For the text-containing cell, return its midpoint in (x, y) coordinate format. 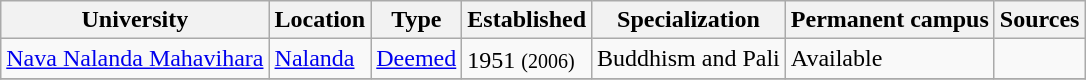
Established (527, 20)
Deemed (416, 59)
1951 (2006) (527, 59)
Nalanda (320, 59)
Type (416, 20)
University (135, 20)
Sources (1040, 20)
Permanent campus (890, 20)
Available (890, 59)
Specialization (689, 20)
Buddhism and Pali (689, 59)
Nava Nalanda Mahavihara (135, 59)
Location (320, 20)
